Identify which cell holds the provided text, then report its [x, y] central coordinate. 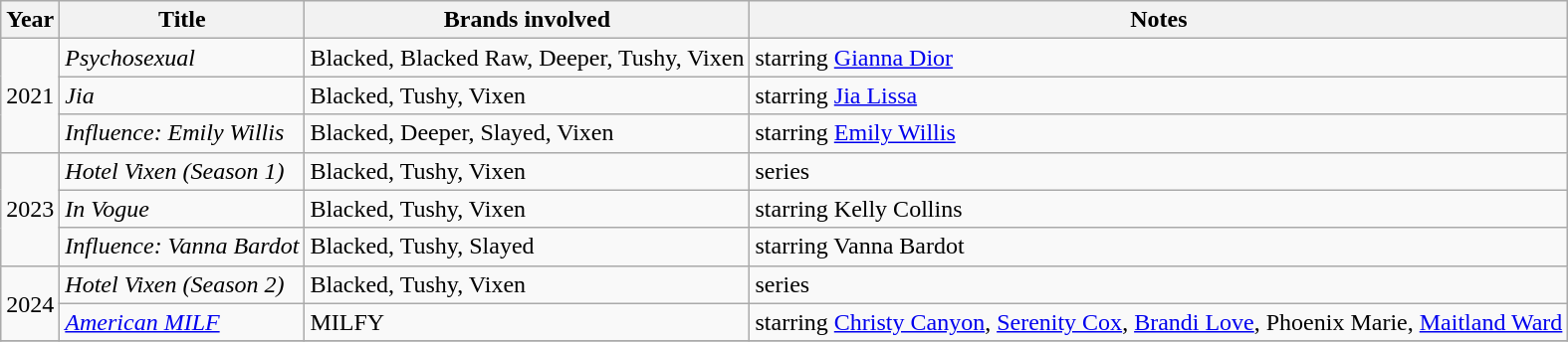
MILFY [528, 322]
Blacked, Tushy, Slayed [528, 247]
starring Emily Willis [1159, 133]
Brands involved [528, 20]
American MILF [182, 322]
Hotel Vixen (Season 1) [182, 171]
2021 [30, 95]
Blacked, Deeper, Slayed, Vixen [528, 133]
starring Vanna Bardot [1159, 247]
2023 [30, 209]
starring Jia Lissa [1159, 95]
2024 [30, 303]
Influence: Emily Willis [182, 133]
Psychosexual [182, 58]
starring Gianna Dior [1159, 58]
Hotel Vixen (Season 2) [182, 284]
In Vogue [182, 209]
starring Christy Canyon, Serenity Cox, Brandi Love, Phoenix Marie, Maitland Ward [1159, 322]
Jia [182, 95]
starring Kelly Collins [1159, 209]
Influence: Vanna Bardot [182, 247]
Title [182, 20]
Notes [1159, 20]
Year [30, 20]
Blacked, Blacked Raw, Deeper, Tushy, Vixen [528, 58]
